Determine the (x, y) coordinate at the center of the cell enclosing the given text.  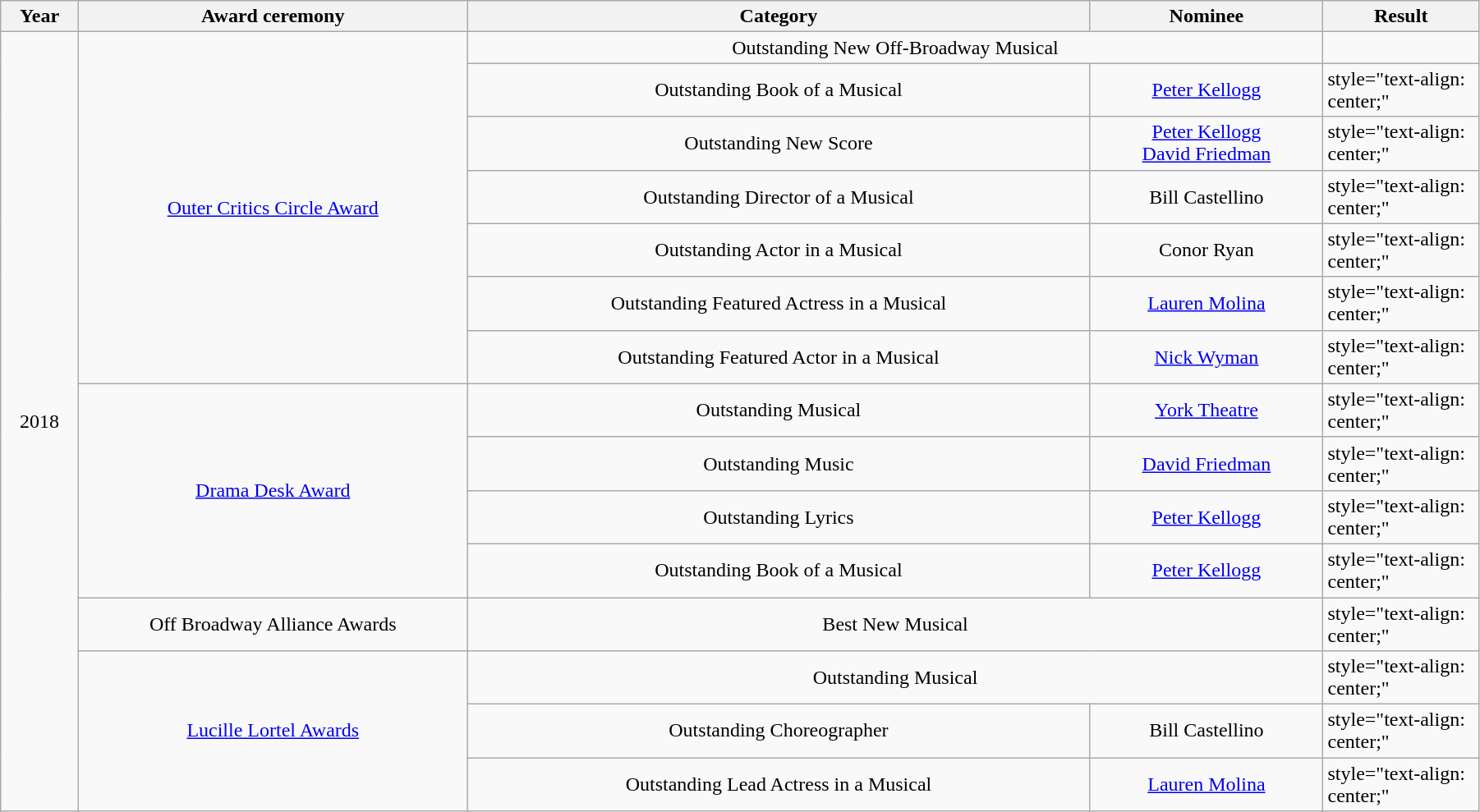
Outstanding New Score (779, 143)
Outstanding Featured Actor in a Musical (779, 356)
Outstanding New Off-Broadway Musical (895, 48)
Drama Desk Award (273, 490)
Outstanding Lead Actress in a Musical (779, 785)
Outstanding Lyrics (779, 517)
Peter KelloggDavid Friedman (1207, 143)
Outstanding Choreographer (779, 731)
Nick Wyman (1207, 356)
Result (1401, 16)
York Theatre (1207, 411)
Outstanding Director of a Musical (779, 197)
Conor Ryan (1207, 250)
David Friedman (1207, 463)
2018 (39, 422)
Category (779, 16)
Off Broadway Alliance Awards (273, 624)
Year (39, 16)
Outstanding Featured Actress in a Musical (779, 304)
Outstanding Music (779, 463)
Award ceremony (273, 16)
Lucille Lortel Awards (273, 731)
Nominee (1207, 16)
Outstanding Actor in a Musical (779, 250)
Best New Musical (895, 624)
Outer Critics Circle Award (273, 208)
